Pinpoint the cell where the given text exists, returning its (X, Y) midpoint coordinate. 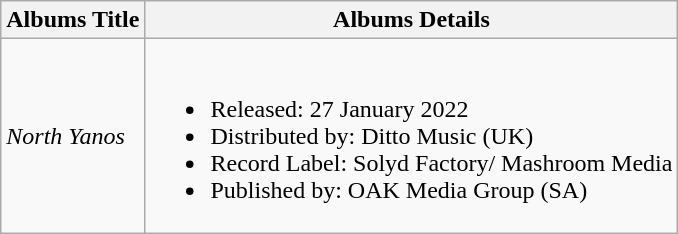
Albums Title (73, 20)
Released: 27 January 2022Distributed by: Ditto Music (UK)Record Label: Solyd Factory/ Mashroom MediaPublished by: OAK Media Group (SA) (412, 136)
Albums Details (412, 20)
North Yanos (73, 136)
